Extract the (x, y) coordinate from the center of the cell holding the provided text.  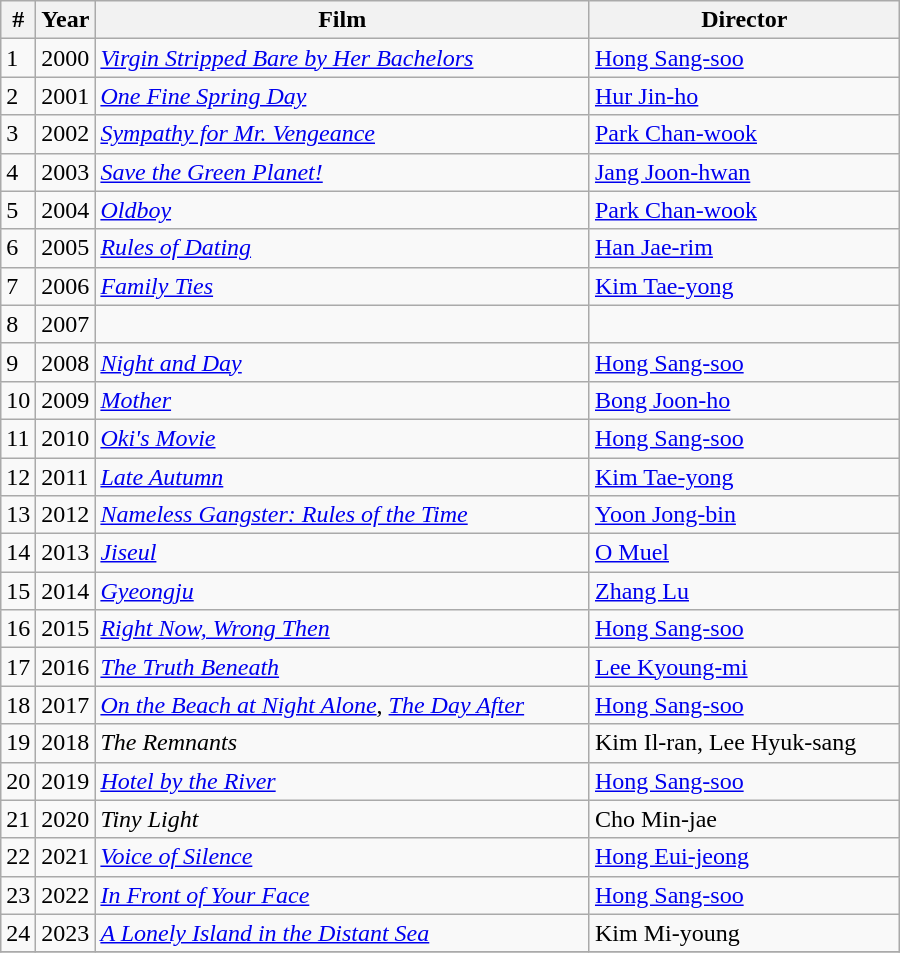
2005 (66, 248)
# (18, 20)
2008 (66, 362)
4 (18, 172)
Virgin Stripped Bare by Her Bachelors (342, 58)
Hong Eui-jeong (744, 857)
The Remnants (342, 743)
Film (342, 20)
Han Jae-rim (744, 248)
3 (18, 134)
Lee Kyoung-mi (744, 667)
Voice of Silence (342, 857)
One Fine Spring Day (342, 96)
2004 (66, 210)
Kim Mi-young (744, 933)
23 (18, 895)
16 (18, 629)
20 (18, 781)
2003 (66, 172)
19 (18, 743)
17 (18, 667)
Save the Green Planet! (342, 172)
2012 (66, 515)
2022 (66, 895)
24 (18, 933)
11 (18, 438)
5 (18, 210)
2009 (66, 400)
13 (18, 515)
O Muel (744, 553)
2001 (66, 96)
Rules of Dating (342, 248)
2018 (66, 743)
Family Ties (342, 286)
2021 (66, 857)
On the Beach at Night Alone, The Day After (342, 705)
15 (18, 591)
14 (18, 553)
Oldboy (342, 210)
6 (18, 248)
2000 (66, 58)
Tiny Light (342, 819)
2023 (66, 933)
18 (18, 705)
Mother (342, 400)
Zhang Lu (744, 591)
8 (18, 324)
Night and Day (342, 362)
A Lonely Island in the Distant Sea (342, 933)
2011 (66, 477)
The Truth Beneath (342, 667)
2017 (66, 705)
2014 (66, 591)
Late Autumn (342, 477)
Nameless Gangster: Rules of the Time (342, 515)
Bong Joon-ho (744, 400)
10 (18, 400)
2020 (66, 819)
9 (18, 362)
2016 (66, 667)
2013 (66, 553)
Gyeongju (342, 591)
2015 (66, 629)
12 (18, 477)
1 (18, 58)
2006 (66, 286)
Jiseul (342, 553)
Cho Min-jae (744, 819)
Kim Il-ran, Lee Hyuk-sang (744, 743)
7 (18, 286)
Oki's Movie (342, 438)
2007 (66, 324)
Director (744, 20)
Hur Jin-ho (744, 96)
In Front of Your Face (342, 895)
Jang Joon-hwan (744, 172)
2010 (66, 438)
2002 (66, 134)
21 (18, 819)
2019 (66, 781)
Yoon Jong-bin (744, 515)
22 (18, 857)
Hotel by the River (342, 781)
Year (66, 20)
Right Now, Wrong Then (342, 629)
2 (18, 96)
Sympathy for Mr. Vengeance (342, 134)
